Provide the [X, Y] coordinate of the cell's center where the given text is located.  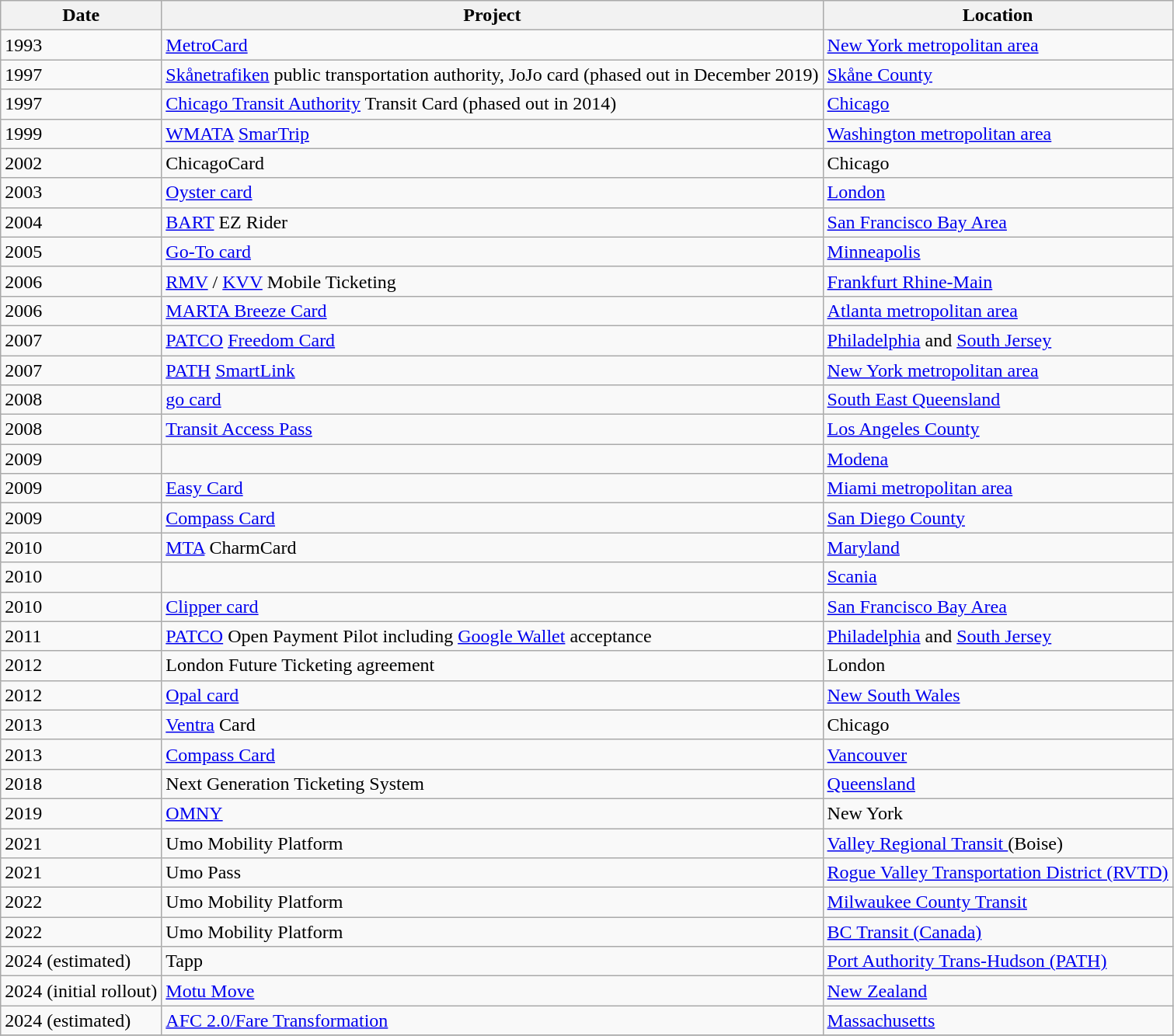
Milwaukee County Transit [998, 902]
Location [998, 16]
Clipper card [493, 607]
Date [81, 16]
Easy Card [493, 488]
New York [998, 813]
Maryland [998, 548]
2004 [81, 222]
Transit Access Pass [493, 429]
PATCO Freedom Card [493, 340]
Chicago Transit Authority Transit Card (phased out in 2014) [493, 104]
2018 [81, 784]
Motu Move [493, 991]
Opal card [493, 695]
Washington metropolitan area [998, 134]
New South Wales [998, 695]
Port Authority Trans-Hudson (PATH) [998, 961]
Miami metropolitan area [998, 488]
MARTA Breeze Card [493, 311]
Skånetrafiken public transportation authority, JoJo card (phased out in December 2019) [493, 75]
Queensland [998, 784]
1993 [81, 45]
BC Transit (Canada) [998, 932]
2005 [81, 252]
2024 (initial rollout) [81, 991]
San Diego County [998, 518]
Umo Pass [493, 873]
ChicagoCard [493, 163]
Ventra Card [493, 725]
Oyster card [493, 193]
Atlanta metropolitan area [998, 311]
PATH SmartLink [493, 370]
WMATA SmarTrip [493, 134]
Frankfurt Rhine-Main [998, 281]
New Zealand [998, 991]
go card [493, 400]
Scania [998, 577]
Rogue Valley Transportation District (RVTD) [998, 873]
Go-To card [493, 252]
MetroCard [493, 45]
Valley Regional Transit (Boise) [998, 843]
Next Generation Ticketing System [493, 784]
Vancouver [998, 754]
OMNY [493, 813]
Los Angeles County [998, 429]
2003 [81, 193]
BART EZ Rider [493, 222]
AFC 2.0/Fare Transformation [493, 1020]
2002 [81, 163]
London Future Ticketing agreement [493, 666]
2011 [81, 636]
RMV / KVV Mobile Ticketing [493, 281]
Massachusetts [998, 1020]
Skåne County [998, 75]
Tapp [493, 961]
Modena [998, 459]
2019 [81, 813]
1999 [81, 134]
South East Queensland [998, 400]
Minneapolis [998, 252]
Project [493, 16]
PATCO Open Payment Pilot including Google Wallet acceptance [493, 636]
MTA CharmCard [493, 548]
